Scan for the cell matching the given text and deliver its (x, y) coordinate at center. 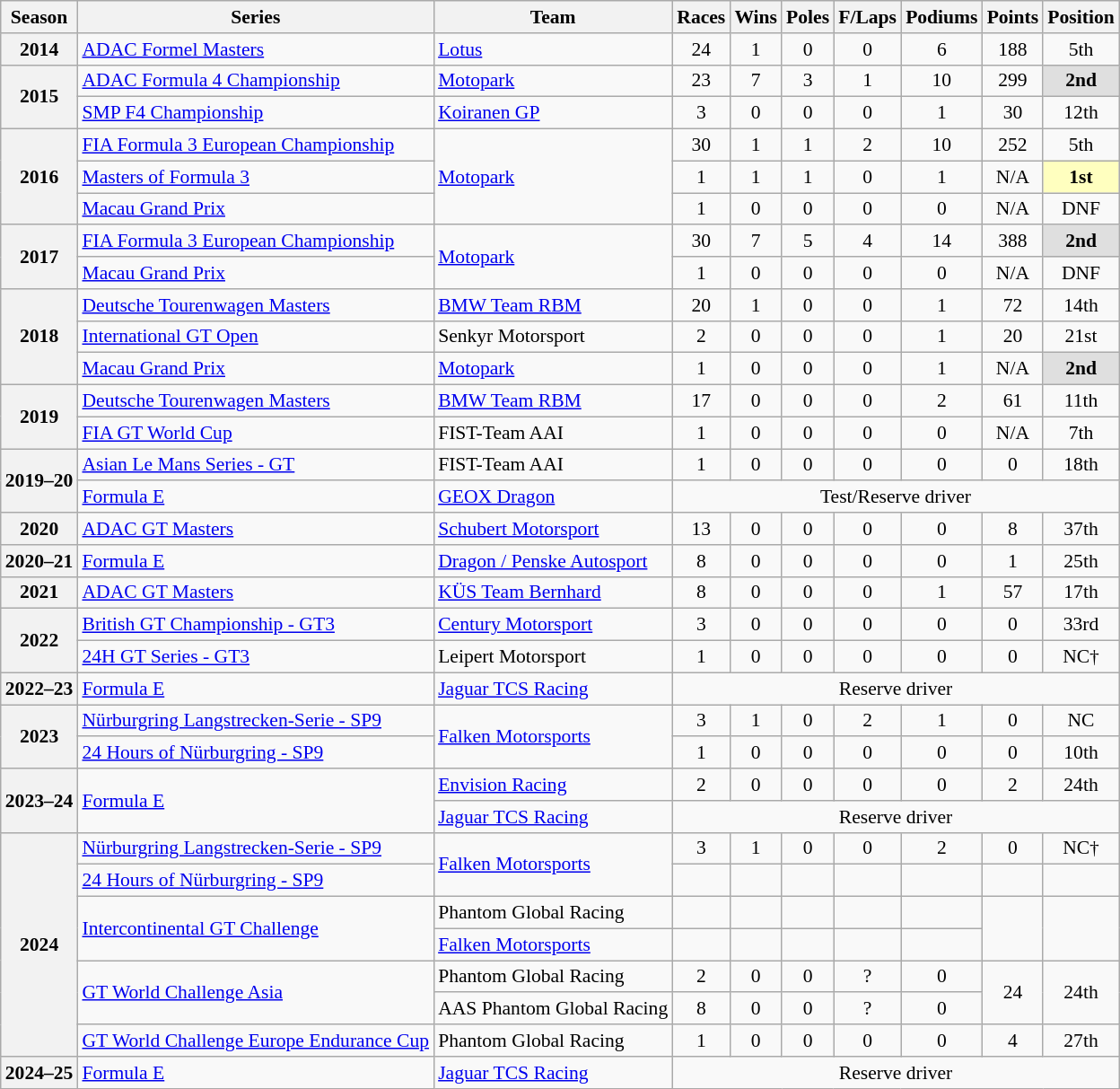
2023–24 (39, 801)
299 (1013, 81)
F/Laps (867, 17)
Leipert Motorsport (553, 657)
ADAC Formula 4 Championship (255, 81)
13 (701, 529)
33rd (1081, 625)
23 (701, 81)
25th (1081, 561)
GEOX Dragon (553, 497)
57 (1013, 593)
Lotus (553, 49)
1st (1081, 177)
2017 (39, 257)
Dragon / Penske Autosport (553, 561)
6 (942, 49)
188 (1013, 49)
7th (1081, 433)
11th (1081, 401)
2024–25 (39, 1073)
Position (1081, 17)
Team (553, 17)
2024 (39, 944)
Century Motorsport (553, 625)
14 (942, 242)
SMP F4 Championship (255, 113)
Masters of Formula 3 (255, 177)
Series (255, 17)
27th (1081, 1041)
AAS Phantom Global Racing (553, 1009)
International GT Open (255, 337)
ADAC Formel Masters (255, 49)
2022 (39, 641)
British GT Championship - GT3 (255, 625)
Wins (756, 17)
17 (701, 401)
KÜS Team Bernhard (553, 593)
GT World Challenge Europe Endurance Cup (255, 1041)
37th (1081, 529)
5 (808, 242)
Podiums (942, 17)
2020 (39, 529)
2020–21 (39, 561)
FIA GT World Cup (255, 433)
2016 (39, 178)
2014 (39, 49)
72 (1013, 305)
2015 (39, 97)
2019 (39, 417)
21st (1081, 337)
Poles (808, 17)
14th (1081, 305)
Races (701, 17)
2018 (39, 338)
2021 (39, 593)
17th (1081, 593)
Asian Le Mans Series - GT (255, 465)
Points (1013, 17)
Intercontinental GT Challenge (255, 928)
2022–23 (39, 689)
61 (1013, 401)
Senkyr Motorsport (553, 337)
Koiranen GP (553, 113)
Test/Reserve driver (896, 497)
Season (39, 17)
2019–20 (39, 481)
10th (1081, 753)
2023 (39, 736)
GT World Challenge Asia (255, 993)
24H GT Series - GT3 (255, 657)
NC (1081, 721)
388 (1013, 242)
252 (1013, 145)
18th (1081, 465)
Envision Racing (553, 785)
Schubert Motorsport (553, 529)
12th (1081, 113)
